Determine the [x, y] coordinate at the center of the cell enclosing the given text.  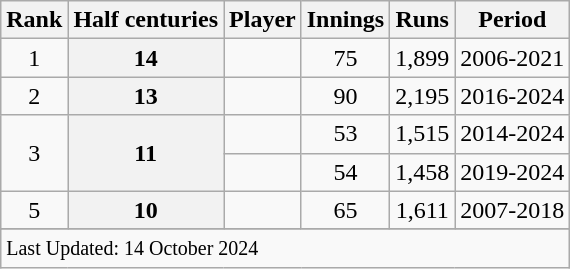
13 [146, 96]
53 [345, 134]
Player [263, 20]
1,458 [422, 172]
2016-2024 [512, 96]
14 [146, 58]
2007-2018 [512, 210]
90 [345, 96]
2019-2024 [512, 172]
2 [34, 96]
2,195 [422, 96]
10 [146, 210]
Runs [422, 20]
Half centuries [146, 20]
11 [146, 153]
1 [34, 58]
Period [512, 20]
Rank [34, 20]
Last Updated: 14 October 2024 [286, 248]
65 [345, 210]
75 [345, 58]
1,611 [422, 210]
1,515 [422, 134]
2006-2021 [512, 58]
1,899 [422, 58]
2014-2024 [512, 134]
Innings [345, 20]
5 [34, 210]
54 [345, 172]
3 [34, 153]
